Return [x, y] of the center of cell containing provided text 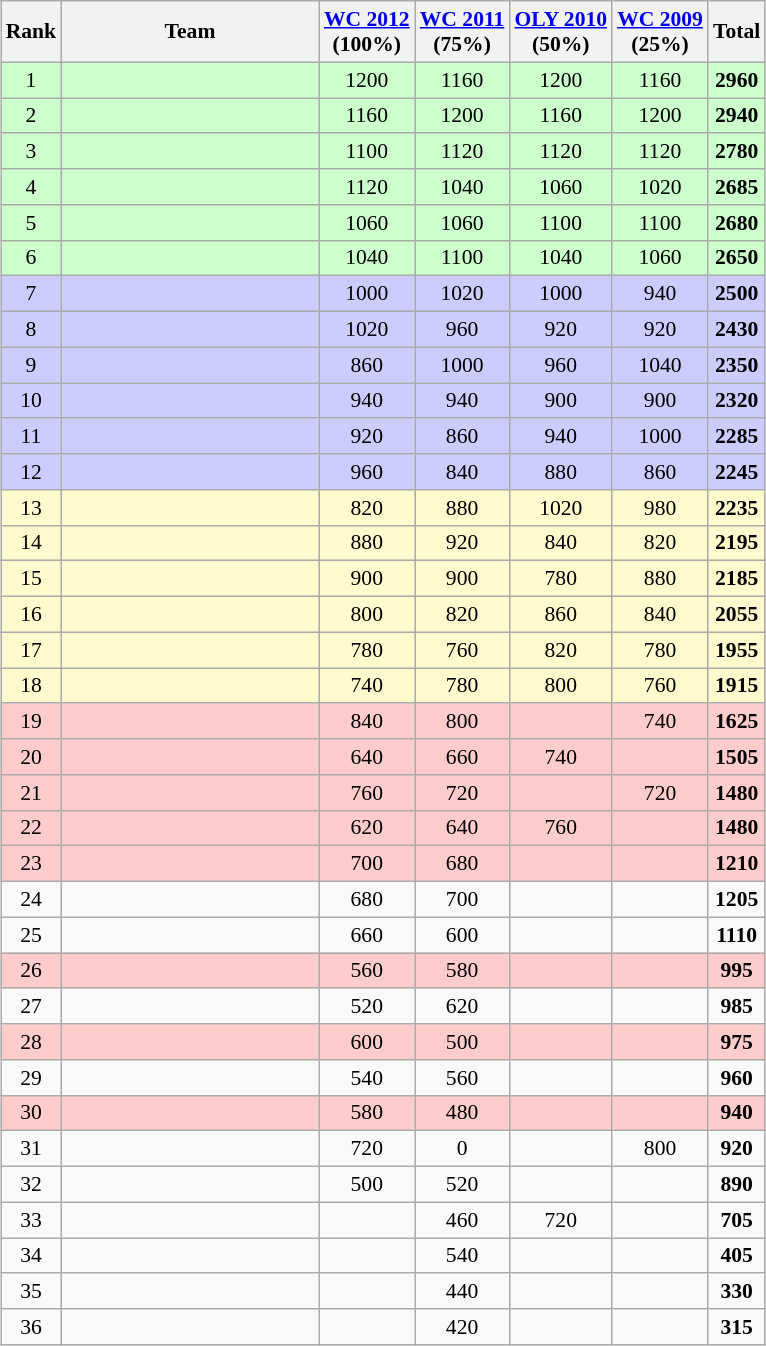
35 [32, 1292]
26 [32, 971]
1 [32, 80]
460 [462, 1220]
4 [32, 187]
995 [736, 971]
10 [32, 401]
12 [32, 472]
33 [32, 1220]
2285 [736, 437]
9 [32, 365]
15 [32, 579]
19 [32, 722]
1205 [736, 900]
24 [32, 900]
25 [32, 935]
2500 [736, 294]
17 [32, 650]
890 [736, 1185]
21 [32, 793]
5 [32, 223]
0 [462, 1149]
1915 [736, 686]
2350 [736, 365]
31 [32, 1149]
2650 [736, 258]
32 [32, 1185]
420 [462, 1327]
30 [32, 1113]
2680 [736, 223]
23 [32, 864]
440 [462, 1292]
WC 2009(25%) [660, 32]
2780 [736, 152]
2 [32, 116]
OLY 2010(50%) [560, 32]
2940 [736, 116]
330 [736, 1292]
16 [32, 615]
Total [736, 32]
WC 2012(100%) [367, 32]
18 [32, 686]
2430 [736, 330]
36 [32, 1327]
1955 [736, 650]
2245 [736, 472]
14 [32, 543]
2685 [736, 187]
Rank [32, 32]
975 [736, 1042]
27 [32, 1007]
2185 [736, 579]
985 [736, 1007]
480 [462, 1113]
980 [660, 508]
WC 2011(75%) [462, 32]
28 [32, 1042]
2235 [736, 508]
1505 [736, 757]
13 [32, 508]
1210 [736, 864]
34 [32, 1256]
1625 [736, 722]
8 [32, 330]
2960 [736, 80]
315 [736, 1327]
11 [32, 437]
705 [736, 1220]
405 [736, 1256]
29 [32, 1078]
2320 [736, 401]
1110 [736, 935]
Team [190, 32]
2055 [736, 615]
20 [32, 757]
7 [32, 294]
3 [32, 152]
2195 [736, 543]
6 [32, 258]
22 [32, 828]
